Provide the (X, Y) coordinate of the cell's center where the given text is located.  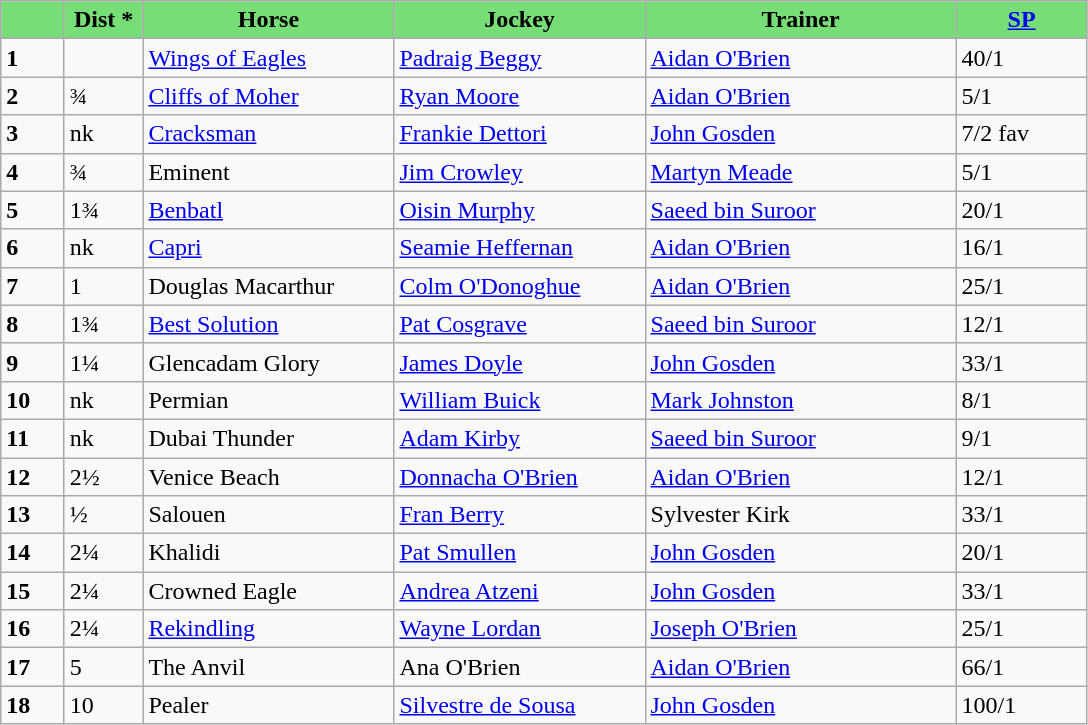
Padraig Beggy (520, 58)
Jim Crowley (520, 172)
8/1 (1022, 400)
Ryan Moore (520, 96)
Pat Cosgrave (520, 324)
Martyn Meade (800, 172)
13 (33, 515)
Andrea Atzeni (520, 591)
James Doyle (520, 362)
6 (33, 248)
Silvestre de Sousa (520, 705)
Dubai Thunder (268, 438)
40/1 (1022, 58)
4 (33, 172)
SP (1022, 20)
Mark Johnston (800, 400)
Crowned Eagle (268, 591)
9/1 (1022, 438)
Pealer (268, 705)
16/1 (1022, 248)
Horse (268, 20)
17 (33, 667)
Salouen (268, 515)
14 (33, 553)
Cracksman (268, 134)
18 (33, 705)
Cliffs of Moher (268, 96)
Benbatl (268, 210)
Venice Beach (268, 477)
Permian (268, 400)
Wings of Eagles (268, 58)
7/2 fav (1022, 134)
Fran Berry (520, 515)
Adam Kirby (520, 438)
Pat Smullen (520, 553)
Khalidi (268, 553)
Dist * (104, 20)
Trainer (800, 20)
2½ (104, 477)
Joseph O'Brien (800, 629)
Frankie Dettori (520, 134)
Jockey (520, 20)
11 (33, 438)
12 (33, 477)
Best Solution (268, 324)
The Anvil (268, 667)
Donnacha O'Brien (520, 477)
66/1 (1022, 667)
8 (33, 324)
100/1 (1022, 705)
Seamie Heffernan (520, 248)
Rekindling (268, 629)
Sylvester Kirk (800, 515)
3 (33, 134)
Oisin Murphy (520, 210)
2 (33, 96)
15 (33, 591)
1¼ (104, 362)
½ (104, 515)
16 (33, 629)
Capri (268, 248)
Eminent (268, 172)
Ana O'Brien (520, 667)
Colm O'Donoghue (520, 286)
Wayne Lordan (520, 629)
William Buick (520, 400)
Douglas Macarthur (268, 286)
9 (33, 362)
Glencadam Glory (268, 362)
7 (33, 286)
